Detect which cell encompasses the target text, then output its [x, y] center coordinate. 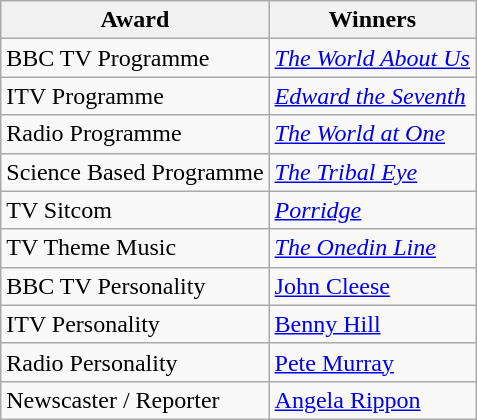
Science Based Programme [135, 172]
The Onedin Line [372, 248]
Radio Personality [135, 362]
TV Sitcom [135, 210]
Award [135, 20]
The Tribal Eye [372, 172]
Edward the Seventh [372, 96]
BBC TV Programme [135, 58]
Porridge [372, 210]
John Cleese [372, 286]
Angela Rippon [372, 400]
The World About Us [372, 58]
ITV Personality [135, 324]
Benny Hill [372, 324]
Newscaster / Reporter [135, 400]
Pete Murray [372, 362]
ITV Programme [135, 96]
Winners [372, 20]
Radio Programme [135, 134]
The World at One [372, 134]
TV Theme Music [135, 248]
BBC TV Personality [135, 286]
